Provide the (X, Y) coordinate of the cell's center where the given text is located.  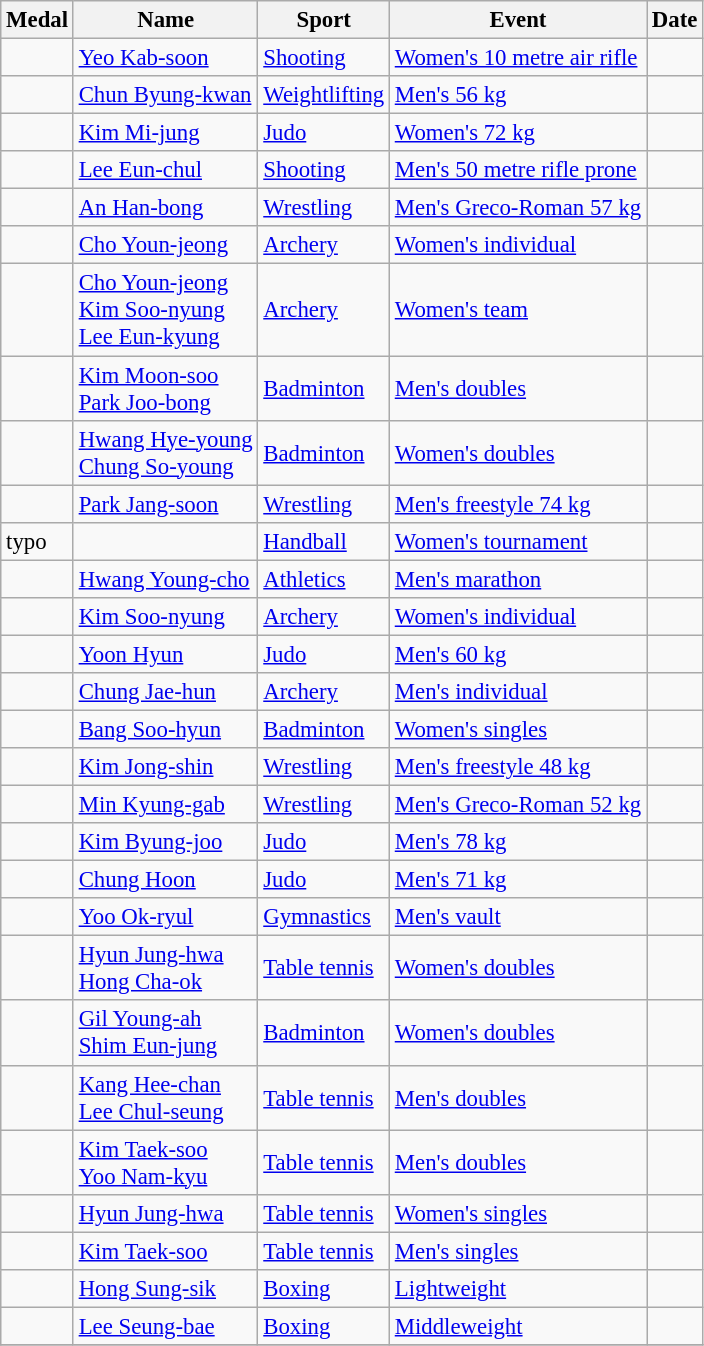
Lightweight (518, 1289)
Hong Sung-sik (166, 1289)
typo (38, 541)
Chung Jae-hun (166, 692)
Chun Byung-kwan (166, 95)
Hyun Jung-hwa (166, 1213)
Kim Taek-soo Yoo Nam-kyu (166, 1162)
An Han-bong (166, 208)
Kang Hee-chan Lee Chul-seung (166, 1098)
Min Kyung-gab (166, 805)
Men's freestyle 48 kg (518, 767)
Kim Moon-soo Park Joo-bong (166, 388)
Cho Youn-jeong Kim Soo-nyung Lee Eun-kyung (166, 310)
Men's vault (518, 917)
Middleweight (518, 1326)
Chung Hoon (166, 880)
Medal (38, 20)
Event (518, 20)
Men's individual (518, 692)
Sport (324, 20)
Date (674, 20)
Kim Byung-joo (166, 842)
Park Jang-soon (166, 504)
Yoon Hyun (166, 654)
Handball (324, 541)
Kim Mi-jung (166, 133)
Lee Seung-bae (166, 1326)
Yoo Ok-ryul (166, 917)
Men's singles (518, 1251)
Hwang Young-cho (166, 579)
Gymnastics (324, 917)
Athletics (324, 579)
Women's tournament (518, 541)
Cho Youn-jeong (166, 245)
Men's 78 kg (518, 842)
Men's 60 kg (518, 654)
Women's team (518, 310)
Men's 56 kg (518, 95)
Hyun Jung-hwa Hong Cha-ok (166, 968)
Gil Young-ah Shim Eun-jung (166, 1034)
Men's marathon (518, 579)
Weightlifting (324, 95)
Kim Soo-nyung (166, 617)
Men's 71 kg (518, 880)
Women's 10 metre air rifle (518, 58)
Men's Greco-Roman 57 kg (518, 208)
Yeo Kab-soon (166, 58)
Bang Soo-hyun (166, 729)
Kim Jong-shin (166, 767)
Women's 72 kg (518, 133)
Men's 50 metre rifle prone (518, 170)
Lee Eun-chul (166, 170)
Hwang Hye-young Chung So-young (166, 452)
Men's freestyle 74 kg (518, 504)
Kim Taek-soo (166, 1251)
Name (166, 20)
Men's Greco-Roman 52 kg (518, 805)
